Identify which cell holds the provided text, then report its (x, y) central coordinate. 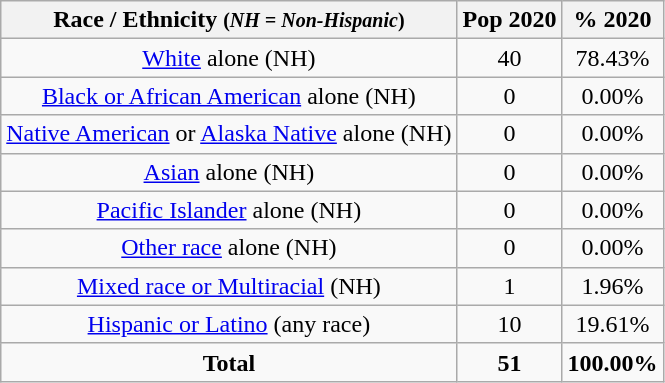
Asian alone (NH) (229, 172)
51 (510, 362)
19.61% (612, 324)
10 (510, 324)
Hispanic or Latino (any race) (229, 324)
78.43% (612, 58)
White alone (NH) (229, 58)
Black or African American alone (NH) (229, 96)
Pop 2020 (510, 20)
Pacific Islander alone (NH) (229, 210)
% 2020 (612, 20)
100.00% (612, 362)
Native American or Alaska Native alone (NH) (229, 134)
1.96% (612, 286)
Race / Ethnicity (NH = Non-Hispanic) (229, 20)
Total (229, 362)
1 (510, 286)
Mixed race or Multiracial (NH) (229, 286)
Other race alone (NH) (229, 248)
40 (510, 58)
